Find where the given text appears and provide that cell's center as (x, y) coordinate. 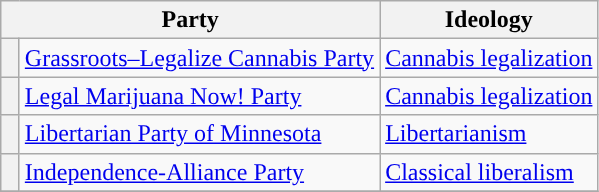
Grassroots–Legalize Cannabis Party (199, 58)
Libertarian Party of Minnesota (199, 134)
Independence-Alliance Party (199, 172)
Classical liberalism (489, 172)
Legal Marijuana Now! Party (199, 96)
Party (190, 20)
Libertarianism (489, 134)
Ideology (489, 20)
